Pinpoint the cell where the given text exists, returning its [x, y] midpoint coordinate. 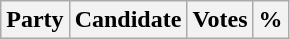
Votes [220, 20]
% [270, 20]
Candidate [128, 20]
Party [35, 20]
